From the cell containing the given text, extract its center point as [x, y] coordinate. 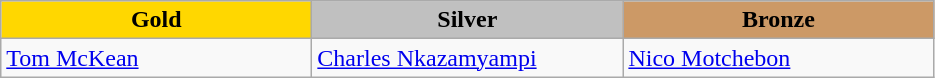
Bronze [778, 20]
Gold [156, 20]
Charles Nkazamyampi [468, 58]
Tom McKean [156, 58]
Nico Motchebon [778, 58]
Silver [468, 20]
